Identify which cell holds the provided text, then report its (X, Y) central coordinate. 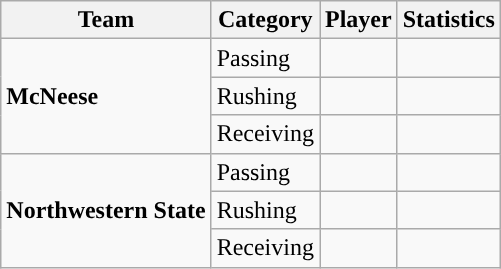
McNeese (106, 96)
Statistics (448, 20)
Northwestern State (106, 210)
Category (265, 20)
Player (359, 20)
Team (106, 20)
